Locate the cell with the specified text and output its (X, Y) center coordinate. 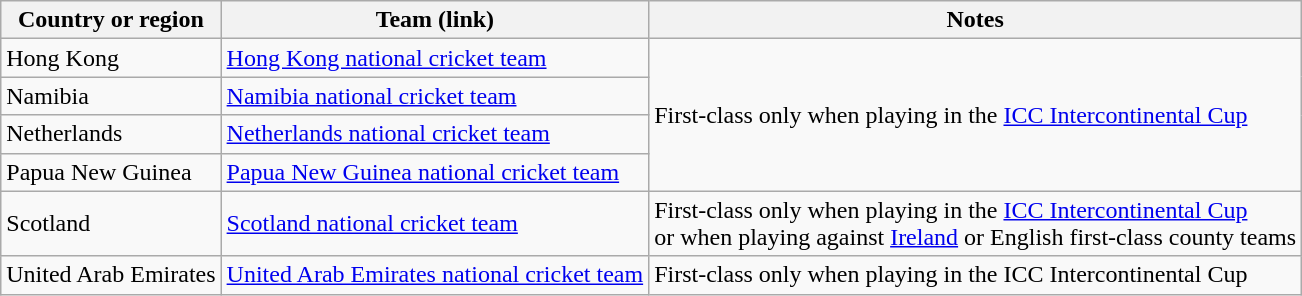
Scotland (111, 224)
Netherlands (111, 134)
Hong Kong (111, 58)
United Arab Emirates (111, 275)
Papua New Guinea (111, 172)
Papua New Guinea national cricket team (435, 172)
Namibia national cricket team (435, 96)
Country or region (111, 20)
Scotland national cricket team (435, 224)
Hong Kong national cricket team (435, 58)
United Arab Emirates national cricket team (435, 275)
Netherlands national cricket team (435, 134)
Team (link) (435, 20)
Notes (976, 20)
Namibia (111, 96)
First-class only when playing in the ICC Intercontinental Cupor when playing against Ireland or English first-class county teams (976, 224)
